Capture the cell that displays the provided text and extract its [x, y] central coordinate. 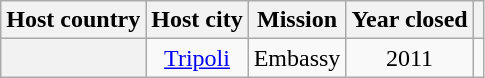
Embassy [297, 58]
2011 [410, 58]
Host city [197, 20]
Tripoli [197, 58]
Year closed [410, 20]
Mission [297, 20]
Host country [74, 20]
